Search for the cell housing the specified text and yield its (X, Y) center coordinate. 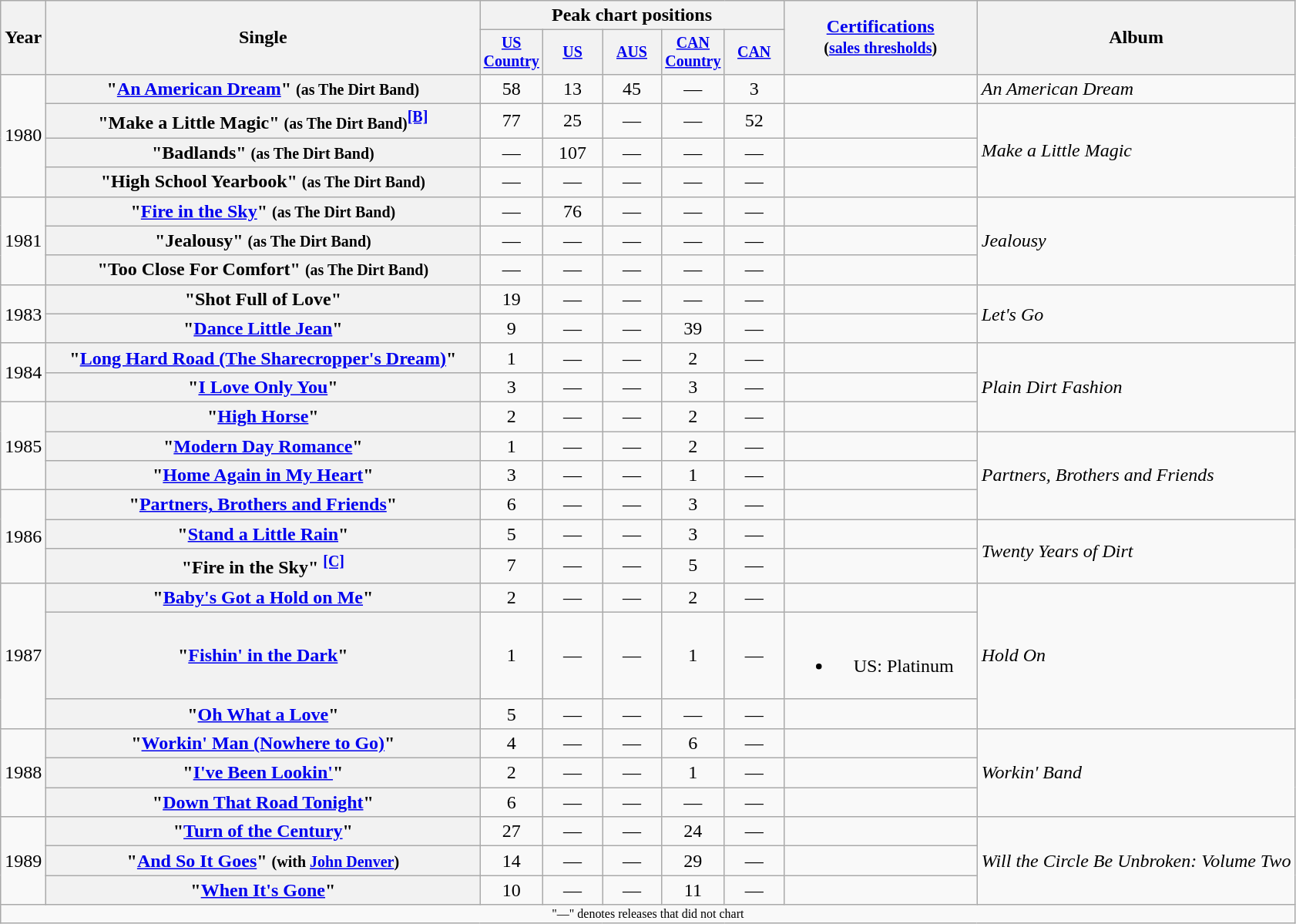
"Modern Day Romance" (264, 446)
"When It's Gone" (264, 890)
"Badlands" (as The Dirt Band) (264, 153)
Twenty Years of Dirt (1136, 552)
77 (512, 120)
"Home Again in My Heart" (264, 475)
"Long Hard Road (The Sharecropper's Dream)" (264, 358)
Workin' Band (1136, 773)
1987 (23, 655)
25 (573, 120)
45 (632, 89)
"Turn of the Century" (264, 832)
"I've Been Lookin'" (264, 773)
Let's Go (1136, 314)
1985 (23, 445)
"Jealousy" (as The Dirt Band) (264, 240)
"I Love Only You" (264, 387)
"An American Dream" (as The Dirt Band) (264, 89)
10 (512, 890)
Jealousy (1136, 240)
CAN Country (693, 52)
"Fishin' in the Dark" (264, 655)
"Dance Little Jean" (264, 328)
107 (573, 153)
1984 (23, 372)
58 (512, 89)
"—" denotes releases that did not chart (648, 914)
"Too Close For Comfort" (as The Dirt Band) (264, 270)
"Shot Full of Love" (264, 299)
"Workin' Man (Nowhere to Go)" (264, 744)
Hold On (1136, 655)
"Fire in the Sky" [C] (264, 566)
52 (754, 120)
1981 (23, 240)
"High School Yearbook" (as The Dirt Band) (264, 182)
"Baby's Got a Hold on Me" (264, 597)
"Partners, Brothers and Friends" (264, 505)
Single (264, 38)
Will the Circle Be Unbroken: Volume Two (1136, 861)
"Oh What a Love" (264, 714)
19 (512, 299)
1980 (23, 136)
US (573, 52)
1983 (23, 314)
AUS (632, 52)
9 (512, 328)
US: Platinum (880, 655)
39 (693, 328)
Certifications(sales thresholds) (880, 38)
13 (573, 89)
1989 (23, 861)
Album (1136, 38)
"Down That Road Tonight" (264, 802)
"High Horse" (264, 416)
27 (512, 832)
An American Dream (1136, 89)
29 (693, 861)
"Stand a Little Rain" (264, 534)
14 (512, 861)
4 (512, 744)
1986 (23, 536)
"Make a Little Magic" (as The Dirt Band)[B] (264, 120)
Peak chart positions (632, 15)
"And So It Goes" (with John Denver) (264, 861)
1988 (23, 773)
76 (573, 211)
Make a Little Magic (1136, 150)
CAN (754, 52)
11 (693, 890)
7 (512, 566)
Plain Dirt Fashion (1136, 387)
Partners, Brothers and Friends (1136, 475)
"Fire in the Sky" (as The Dirt Band) (264, 211)
US Country (512, 52)
Year (23, 38)
24 (693, 832)
